For the text-containing cell, return its midpoint in [X, Y] coordinate format. 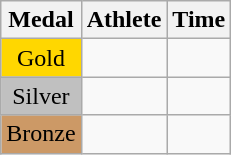
Athlete [124, 20]
Gold [41, 58]
Medal [41, 20]
Time [199, 20]
Silver [41, 96]
Bronze [41, 134]
